Pinpoint the cell where the given text exists, returning its [X, Y] midpoint coordinate. 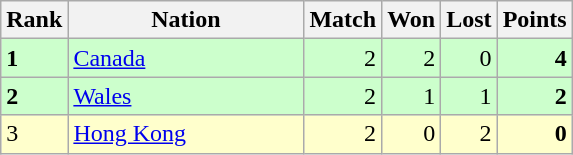
Match [343, 20]
Nation [186, 20]
Canada [186, 58]
Lost [469, 20]
Points [534, 20]
3 [34, 134]
Rank [34, 20]
4 [534, 58]
Won [412, 20]
Hong Kong [186, 134]
Wales [186, 96]
